Detect which cell encompasses the target text, then output its [x, y] center coordinate. 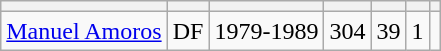
Manuel Amoros [84, 31]
304 [348, 31]
1 [418, 31]
DF [188, 31]
1979-1989 [266, 31]
39 [388, 31]
